Identify which cell holds the provided text, then report its (x, y) central coordinate. 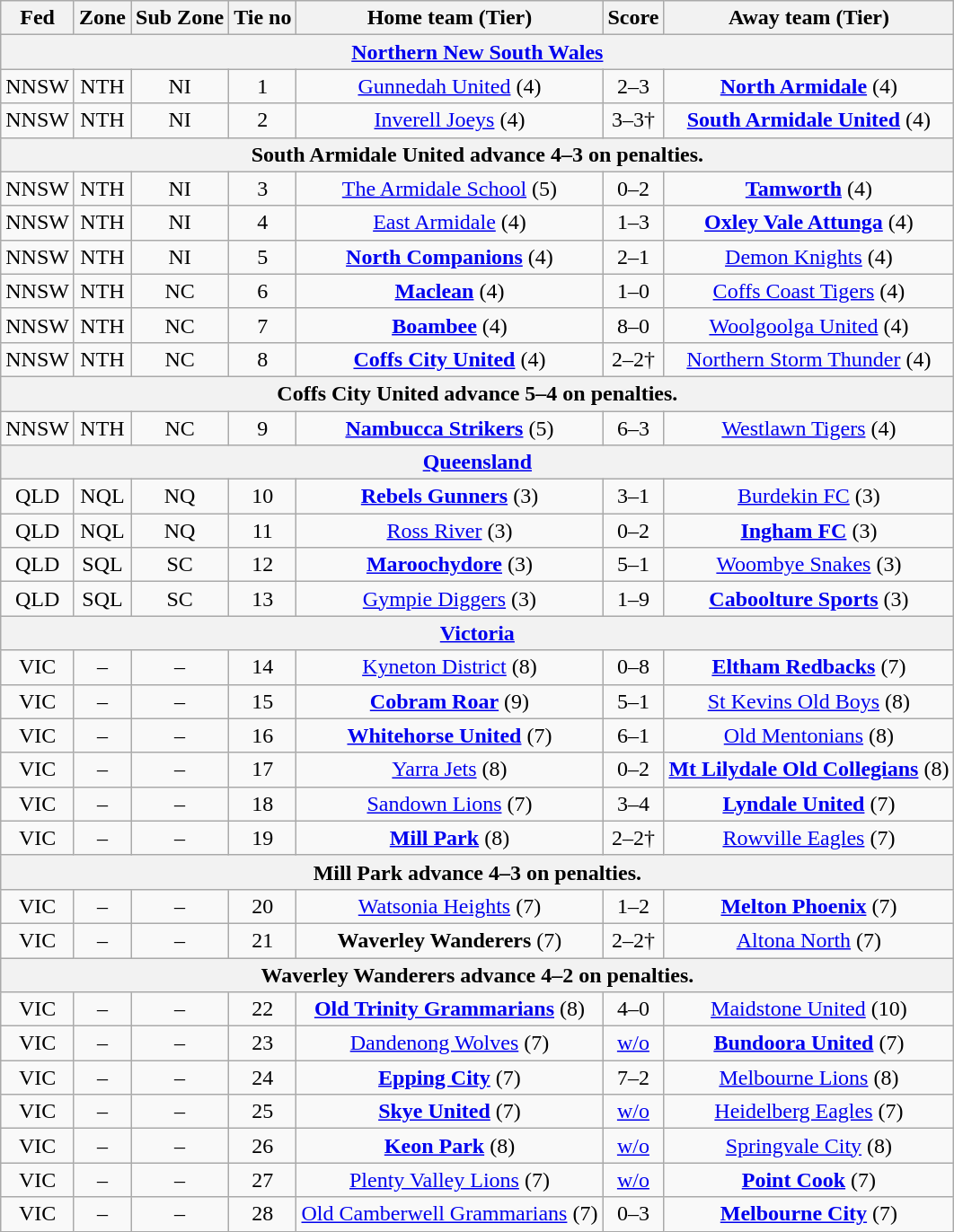
9 (262, 428)
Dandenong Wolves (7) (449, 1043)
North Companions (4) (449, 257)
1–0 (633, 291)
19 (262, 838)
Score (633, 18)
8–0 (633, 325)
Rowville Eagles (7) (808, 838)
6 (262, 291)
14 (262, 667)
18 (262, 804)
Eltham Redbacks (7) (808, 667)
Inverell Joeys (4) (449, 120)
Nambucca Strikers (5) (449, 428)
7–2 (633, 1078)
Cobram Roar (9) (449, 701)
0–8 (633, 667)
Sandown Lions (7) (449, 804)
15 (262, 701)
1–2 (633, 906)
1 (262, 86)
Westlawn Tigers (4) (808, 428)
0–3 (633, 1214)
Watsonia Heights (7) (449, 906)
4 (262, 223)
6–1 (633, 735)
Zone (102, 18)
Away team (Tier) (808, 18)
East Armidale (4) (449, 223)
10 (262, 497)
The Armidale School (5) (449, 189)
3–4 (633, 804)
Epping City (7) (449, 1078)
Old Mentonians (8) (808, 735)
28 (262, 1214)
Waverley Wanderers advance 4–2 on penalties. (478, 974)
Fed (38, 18)
2–3 (633, 86)
24 (262, 1078)
North Armidale (4) (808, 86)
Whitehorse United (7) (449, 735)
1–3 (633, 223)
Gunnedah United (4) (449, 86)
Boambee (4) (449, 325)
16 (262, 735)
Coffs City United (4) (449, 359)
Skye United (7) (449, 1112)
Maclean (4) (449, 291)
Lyndale United (7) (808, 804)
Springvale City (8) (808, 1146)
Altona North (7) (808, 940)
3–3† (633, 120)
20 (262, 906)
27 (262, 1180)
Woolgoolga United (4) (808, 325)
8 (262, 359)
Heidelberg Eagles (7) (808, 1112)
Northern Storm Thunder (4) (808, 359)
Ingham FC (3) (808, 531)
Melbourne Lions (8) (808, 1078)
Victoria (478, 633)
Yarra Jets (8) (449, 770)
Coffs Coast Tigers (4) (808, 291)
2 (262, 120)
11 (262, 531)
Kyneton District (8) (449, 667)
Mill Park (8) (449, 838)
4–0 (633, 1009)
Old Camberwell Grammarians (7) (449, 1214)
Rebels Gunners (3) (449, 497)
Queensland (478, 462)
Woombye Snakes (3) (808, 565)
Tamworth (4) (808, 189)
Melton Phoenix (7) (808, 906)
Bundoora United (7) (808, 1043)
Gympie Diggers (3) (449, 599)
Old Trinity Grammarians (8) (449, 1009)
Point Cook (7) (808, 1180)
Coffs City United advance 5–4 on penalties. (478, 393)
Keon Park (8) (449, 1146)
Burdekin FC (3) (808, 497)
Oxley Vale Attunga (4) (808, 223)
13 (262, 599)
21 (262, 940)
2–1 (633, 257)
Home team (Tier) (449, 18)
Melbourne City (7) (808, 1214)
Northern New South Wales (478, 52)
12 (262, 565)
Mt Lilydale Old Collegians (8) (808, 770)
3–1 (633, 497)
23 (262, 1043)
Caboolture Sports (3) (808, 599)
South Armidale United advance 4–3 on penalties. (478, 154)
Demon Knights (4) (808, 257)
6–3 (633, 428)
Maidstone United (10) (808, 1009)
17 (262, 770)
1–9 (633, 599)
Waverley Wanderers (7) (449, 940)
St Kevins Old Boys (8) (808, 701)
Ross River (3) (449, 531)
5 (262, 257)
7 (262, 325)
25 (262, 1112)
Sub Zone (180, 18)
Maroochydore (3) (449, 565)
Tie no (262, 18)
Plenty Valley Lions (7) (449, 1180)
3 (262, 189)
South Armidale United (4) (808, 120)
26 (262, 1146)
Mill Park advance 4–3 on penalties. (478, 872)
22 (262, 1009)
